Return the [x, y] coordinate for the center point of the cell that contains the specified text.  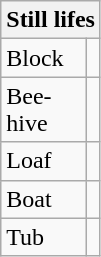
Still lifes [51, 20]
Bee-hive [44, 110]
Boat [44, 199]
Loaf [44, 161]
Tub [44, 237]
Block [44, 58]
